Determine the (X, Y) coordinate at the center of the cell enclosing the given text.  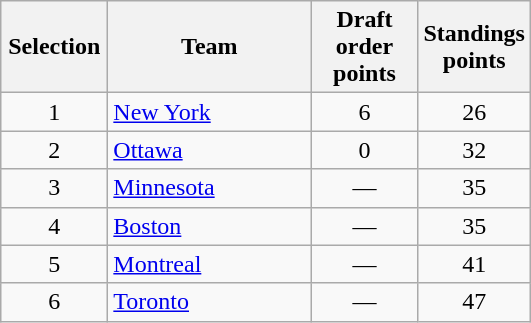
47 (474, 302)
Ottawa (210, 150)
3 (54, 188)
0 (364, 150)
4 (54, 226)
5 (54, 264)
Draft order points (364, 47)
41 (474, 264)
Selection (54, 47)
26 (474, 112)
32 (474, 150)
Standings points (474, 47)
Team (210, 47)
2 (54, 150)
New York (210, 112)
1 (54, 112)
Toronto (210, 302)
Minnesota (210, 188)
Montreal (210, 264)
Boston (210, 226)
